Return [x, y] of the center of cell containing provided text 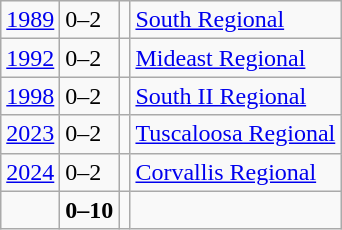
1989 [30, 20]
0–10 [90, 210]
1998 [30, 96]
2024 [30, 172]
1992 [30, 58]
Mideast Regional [236, 58]
South Regional [236, 20]
Tuscaloosa Regional [236, 134]
South II Regional [236, 96]
2023 [30, 134]
Corvallis Regional [236, 172]
